Output the [X, Y] coordinate of the center of the cell containing the given text.  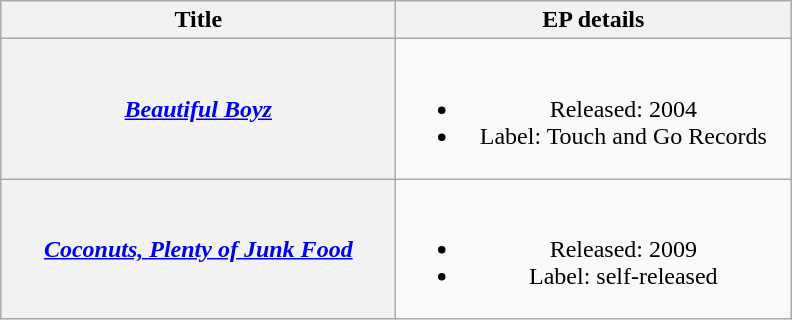
EP details [594, 20]
Coconuts, Plenty of Junk Food [198, 249]
Released: 2004Label: Touch and Go Records [594, 109]
Beautiful Boyz [198, 109]
Title [198, 20]
Released: 2009Label: self-released [594, 249]
